Find where the given text appears and provide that cell's center as (X, Y) coordinate. 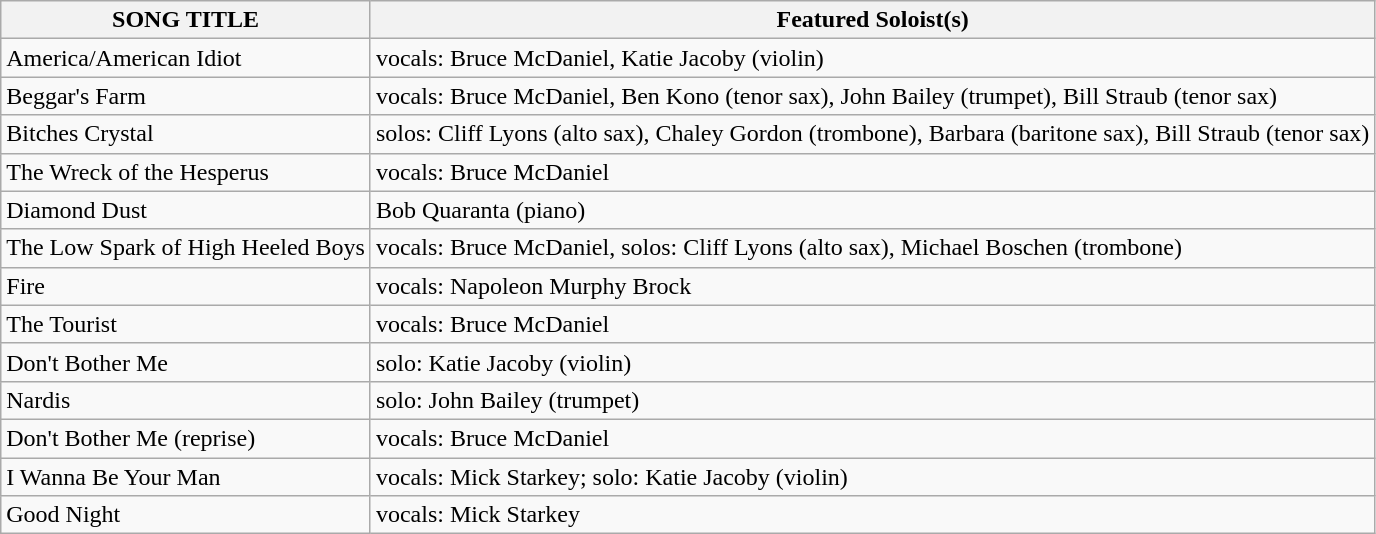
Featured Soloist(s) (872, 20)
vocals: Mick Starkey; solo: Katie Jacoby (violin) (872, 477)
Fire (186, 286)
vocals: Bruce McDaniel, Katie Jacoby (violin) (872, 58)
solo: John Bailey (trumpet) (872, 400)
solo: Katie Jacoby (violin) (872, 362)
Don't Bother Me (reprise) (186, 438)
Don't Bother Me (186, 362)
vocals: Bruce McDaniel, solos: Cliff Lyons (alto sax), Michael Boschen (trombone) (872, 248)
vocals: Mick Starkey (872, 515)
Beggar's Farm (186, 96)
solos: Cliff Lyons (alto sax), Chaley Gordon (trombone), Barbara (baritone sax), Bill Straub (tenor sax) (872, 134)
vocals: Napoleon Murphy Brock (872, 286)
The Tourist (186, 324)
Diamond Dust (186, 210)
Bob Quaranta (piano) (872, 210)
The Low Spark of High Heeled Boys (186, 248)
America/American Idiot (186, 58)
Good Night (186, 515)
Nardis (186, 400)
vocals: Bruce McDaniel, Ben Kono (tenor sax), John Bailey (trumpet), Bill Straub (tenor sax) (872, 96)
The Wreck of the Hesperus (186, 172)
Bitches Crystal (186, 134)
SONG TITLE (186, 20)
I Wanna Be Your Man (186, 477)
